Return [X, Y] of the center of cell containing provided text 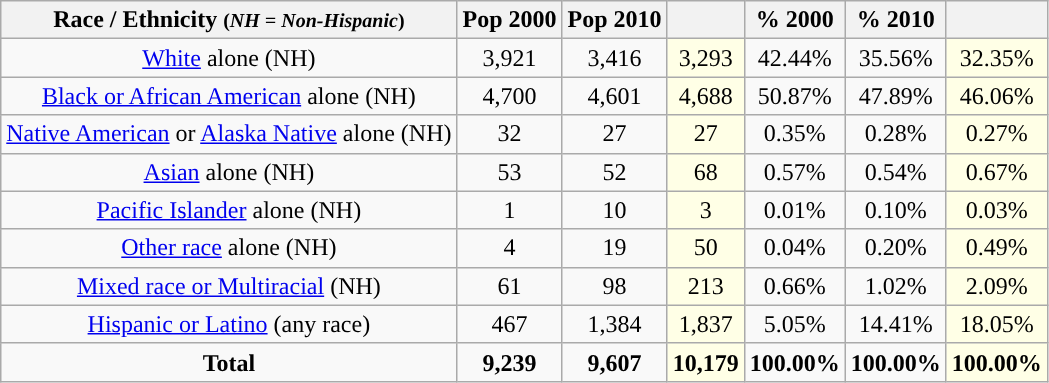
61 [510, 286]
0.20% [896, 248]
14.41% [896, 324]
467 [510, 324]
% 2010 [896, 20]
Pop 2010 [614, 20]
50 [706, 248]
35.56% [896, 58]
Mixed race or Multiracial (NH) [229, 286]
Asian alone (NH) [229, 172]
3,293 [706, 58]
3,921 [510, 58]
Total [229, 362]
Pacific Islander alone (NH) [229, 210]
1,384 [614, 324]
5.05% [794, 324]
213 [706, 286]
4,601 [614, 96]
0.03% [996, 210]
10,179 [706, 362]
32.35% [996, 58]
0.27% [996, 134]
1 [510, 210]
Other race alone (NH) [229, 248]
% 2000 [794, 20]
White alone (NH) [229, 58]
0.67% [996, 172]
32 [510, 134]
0.66% [794, 286]
47.89% [896, 96]
68 [706, 172]
4,688 [706, 96]
3,416 [614, 58]
42.44% [794, 58]
0.28% [896, 134]
46.06% [996, 96]
53 [510, 172]
52 [614, 172]
10 [614, 210]
Pop 2000 [510, 20]
1.02% [896, 286]
50.87% [794, 96]
0.54% [896, 172]
9,607 [614, 362]
Native American or Alaska Native alone (NH) [229, 134]
3 [706, 210]
4,700 [510, 96]
2.09% [996, 286]
1,837 [706, 324]
9,239 [510, 362]
18.05% [996, 324]
Race / Ethnicity (NH = Non-Hispanic) [229, 20]
0.35% [794, 134]
0.04% [794, 248]
0.01% [794, 210]
19 [614, 248]
Black or African American alone (NH) [229, 96]
Hispanic or Latino (any race) [229, 324]
0.10% [896, 210]
4 [510, 248]
98 [614, 286]
0.57% [794, 172]
0.49% [996, 248]
